Search for the cell housing the specified text and yield its [x, y] center coordinate. 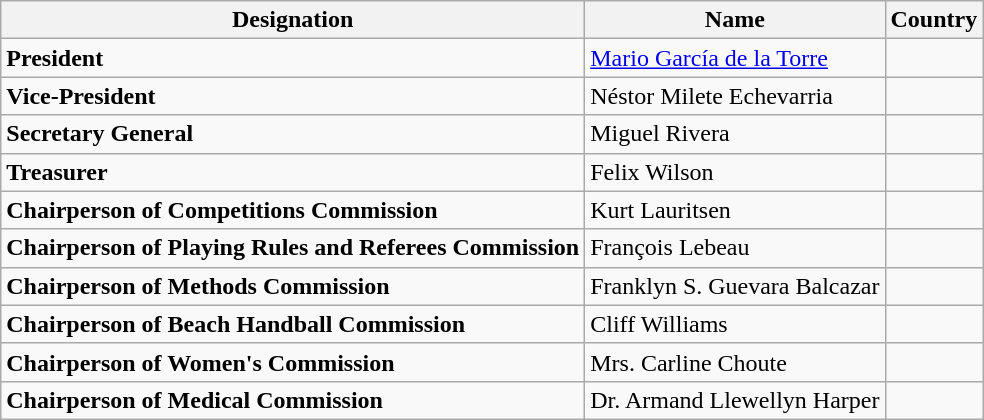
Name [735, 20]
Franklyn S. Guevara Balcazar [735, 286]
President [293, 58]
François Lebeau [735, 248]
Kurt Lauritsen [735, 210]
Felix Wilson [735, 172]
Cliff Williams [735, 324]
Chairperson of Playing Rules and Referees Commission [293, 248]
Chairperson of Competitions Commission [293, 210]
Miguel Rivera [735, 134]
Country [934, 20]
Dr. Armand Llewellyn Harper [735, 400]
Néstor Milete Echevarria [735, 96]
Vice-President [293, 96]
Chairperson of Medical Commission [293, 400]
Mario García de la Torre [735, 58]
Mrs. Carline Choute [735, 362]
Secretary General [293, 134]
Chairperson of Beach Handball Commission [293, 324]
Chairperson of Women's Commission [293, 362]
Treasurer [293, 172]
Designation [293, 20]
Chairperson of Methods Commission [293, 286]
